Provide the (X, Y) coordinate of the cell's center where the given text is located.  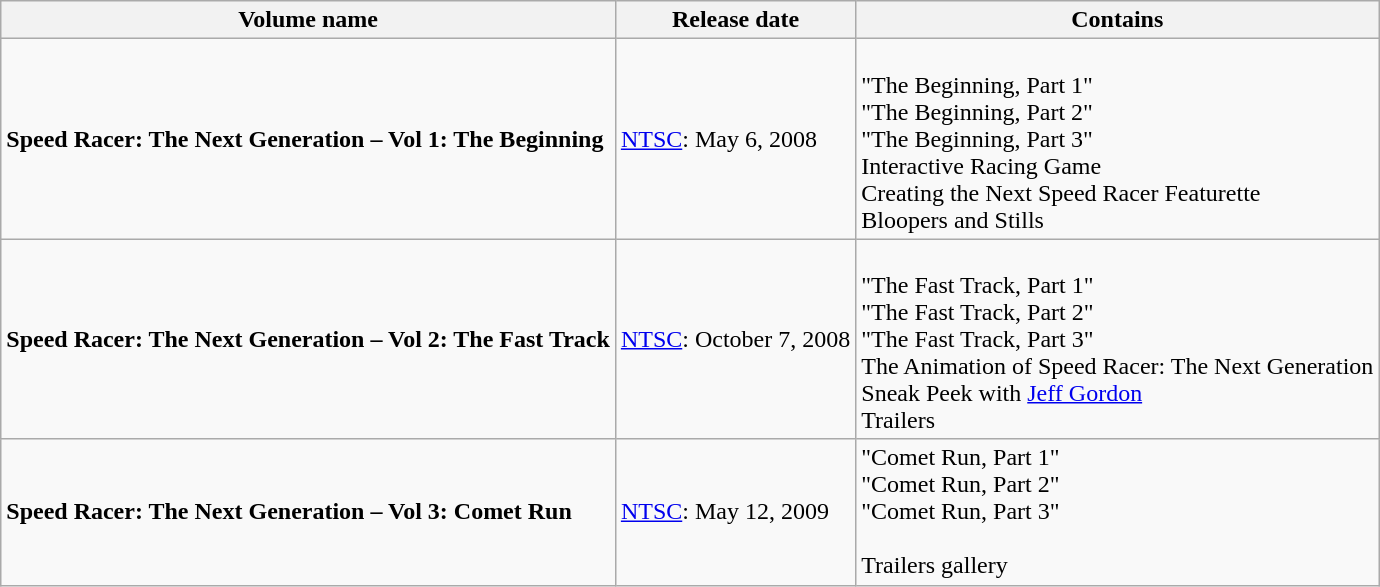
Speed Racer: The Next Generation – Vol 1: The Beginning (308, 139)
Release date (735, 20)
NTSC: May 12, 2009 (735, 512)
Speed Racer: The Next Generation – Vol 2: The Fast Track (308, 339)
NTSC: October 7, 2008 (735, 339)
NTSC: May 6, 2008 (735, 139)
"Comet Run, Part 1""Comet Run, Part 2""Comet Run, Part 3"Trailers gallery (1118, 512)
Speed Racer: The Next Generation – Vol 3: Comet Run (308, 512)
Volume name (308, 20)
Contains (1118, 20)
